Identify which cell holds the provided text, then report its (x, y) central coordinate. 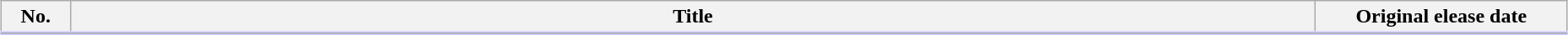
No. (35, 17)
Original elease date (1441, 17)
Title (693, 17)
